Output the (x, y) coordinate of the center of the cell containing the given text.  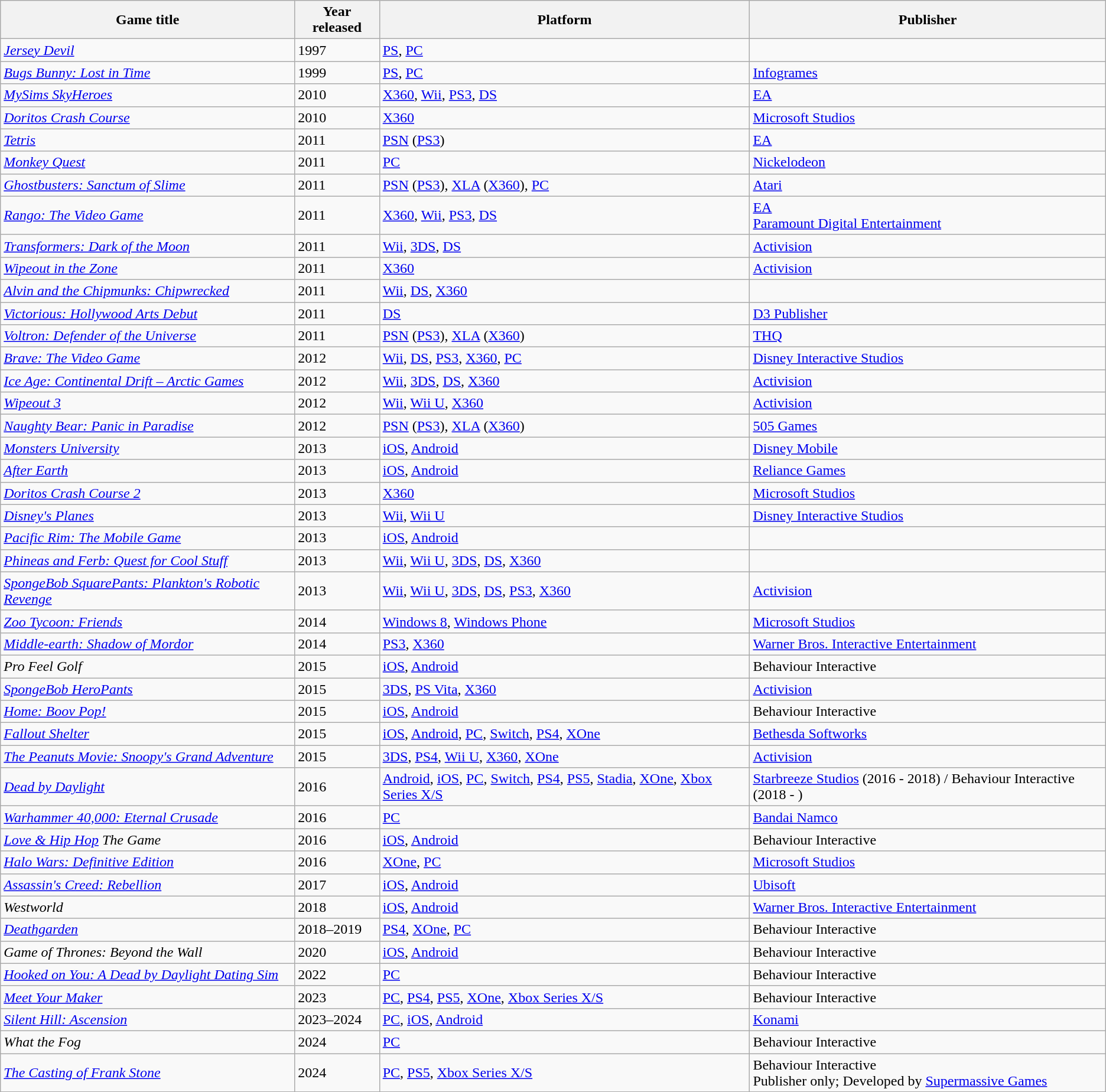
Konami (928, 1019)
505 Games (928, 426)
PSN (PS3) (565, 140)
PS3, X360 (565, 644)
Atari (928, 185)
Middle-earth: Shadow of Mordor (148, 644)
Wii, DS, X360 (565, 291)
The Peanuts Movie: Snoopy's Grand Adventure (148, 757)
Doritos Crash Course (148, 118)
Pacific Rim: The Mobile Game (148, 538)
The Casting of Frank Stone (148, 1073)
Pro Feel Golf (148, 666)
EAParamount Digital Entertainment (928, 215)
Dead by Daylight (148, 787)
Publisher (928, 20)
SpongeBob SquarePants: Plankton's Robotic Revenge (148, 591)
1999 (337, 73)
After Earth (148, 471)
Jersey Devil (148, 50)
Bugs Bunny: Lost in Time (148, 73)
Tetris (148, 140)
2017 (337, 885)
Transformers: Dark of the Moon (148, 246)
Deathgarden (148, 930)
Wii, Wii U (565, 516)
PS4, XOne, PC (565, 930)
PC, PS5, Xbox Series X/S (565, 1073)
Android, iOS, PC, Switch, PS4, PS5, Stadia, XOne, Xbox Series X/S (565, 787)
Monsters University (148, 448)
Love & Hip Hop The Game (148, 840)
Victorious: Hollywood Arts Debut (148, 314)
3DS, PS4, Wii U, X360, XOne (565, 757)
PC, iOS, Android (565, 1019)
MySims SkyHeroes (148, 95)
Fallout Shelter (148, 734)
THQ (928, 336)
1997 (337, 50)
What the Fog (148, 1042)
Game title (148, 20)
Meet Your Maker (148, 997)
2023–2024 (337, 1019)
Silent Hill: Ascension (148, 1019)
3DS, PS Vita, X360 (565, 689)
Ice Age: Continental Drift – Arctic Games (148, 381)
2018–2019 (337, 930)
Bandai Namco (928, 817)
PC, PS4, PS5, XOne, Xbox Series X/S (565, 997)
Wipeout 3 (148, 403)
Disney's Planes (148, 516)
Wipeout in the Zone (148, 268)
Wii, DS, PS3, X360, PC (565, 358)
2023 (337, 997)
Assassin's Creed: Rebellion (148, 885)
D3 Publisher (928, 314)
Monkey Quest (148, 162)
Warhammer 40,000: Eternal Crusade (148, 817)
Year released (337, 20)
iOS, Android, PC, Switch, PS4, XOne (565, 734)
Bethesda Softworks (928, 734)
Zoo Tycoon: Friends (148, 621)
Infogrames (928, 73)
Rango: The Video Game (148, 215)
Wii, 3DS, DS, X360 (565, 381)
Naughty Bear: Panic in Paradise (148, 426)
SpongeBob HeroPants (148, 689)
Westworld (148, 907)
2020 (337, 952)
Wii, 3DS, DS (565, 246)
Platform (565, 20)
Voltron: Defender of the Universe (148, 336)
Brave: The Video Game (148, 358)
Wii, Wii U, X360 (565, 403)
Phineas and Ferb: Quest for Cool Stuff (148, 560)
Windows 8, Windows Phone (565, 621)
Starbreeze Studios (2016 - 2018) / Behaviour Interactive (2018 - ) (928, 787)
Ghostbusters: Sanctum of Slime (148, 185)
Game of Thrones: Beyond the Wall (148, 952)
DS (565, 314)
Wii, Wii U, 3DS, DS, PS3, X360 (565, 591)
Behaviour InteractivePublisher only; Developed by Supermassive Games (928, 1073)
Nickelodeon (928, 162)
Doritos Crash Course 2 (148, 493)
Hooked on You: A Dead by Daylight Dating Sim (148, 974)
XOne, PC (565, 862)
Home: Boov Pop! (148, 712)
2018 (337, 907)
Alvin and the Chipmunks: Chipwrecked (148, 291)
Reliance Games (928, 471)
2022 (337, 974)
Disney Mobile (928, 448)
PSN (PS3), XLA (X360), PC (565, 185)
Halo Wars: Definitive Edition (148, 862)
Wii, Wii U, 3DS, DS, X360 (565, 560)
Ubisoft (928, 885)
